Search for the cell housing the specified text and yield its [x, y] center coordinate. 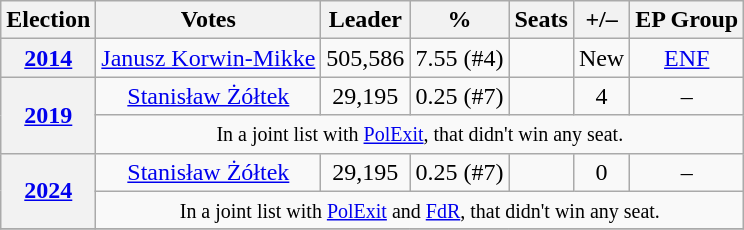
New [601, 58]
2024 [48, 191]
EP Group [687, 20]
In a joint list with PolExit, that didn't win any seat. [420, 134]
Votes [208, 20]
0 [601, 172]
2019 [48, 115]
In a joint list with PolExit and FdR, that didn't win any seat. [420, 210]
Leader [366, 20]
2014 [48, 58]
Election [48, 20]
+/– [601, 20]
Seats [541, 20]
% [460, 20]
Janusz Korwin-Mikke [208, 58]
ENF [687, 58]
505,586 [366, 58]
4 [601, 96]
7.55 (#4) [460, 58]
